Identify which cell holds the provided text, then report its [x, y] central coordinate. 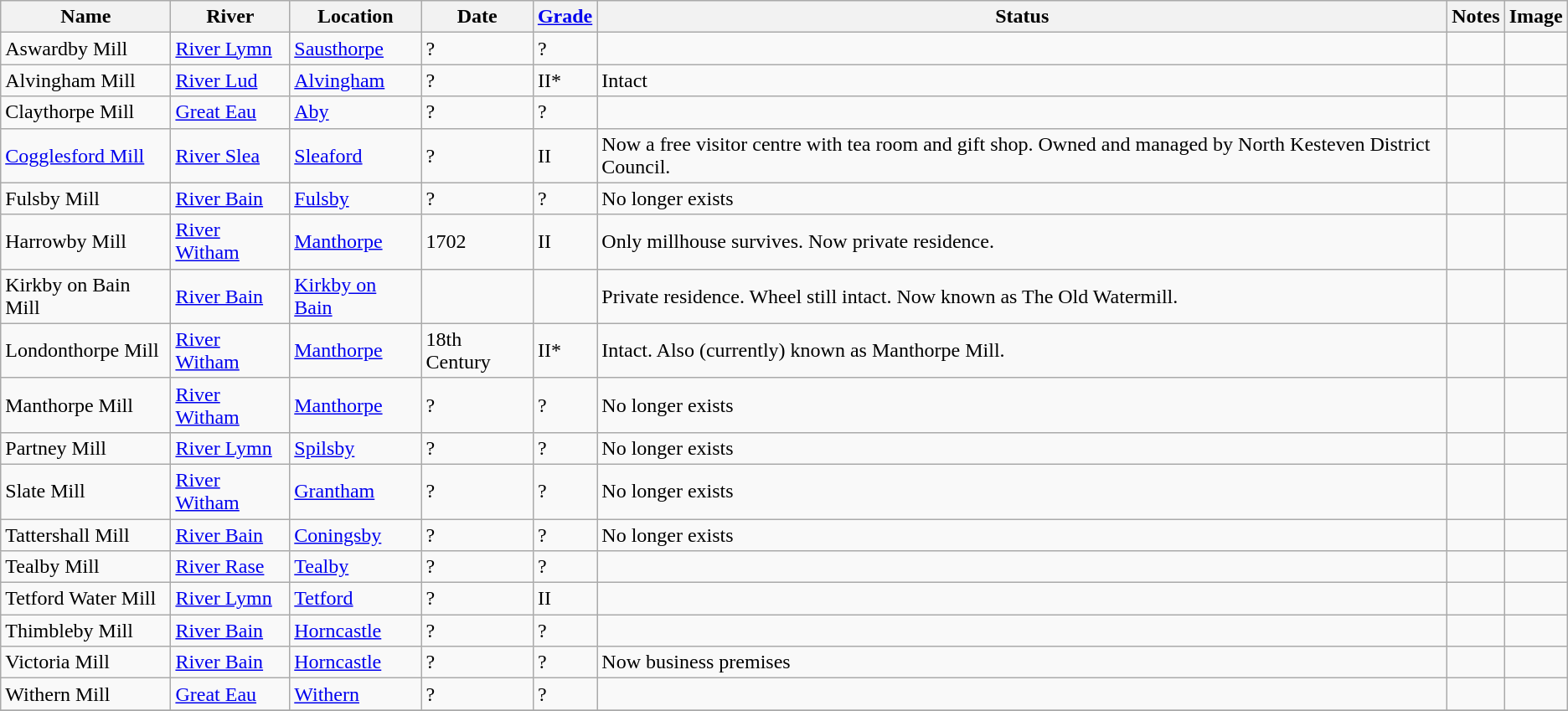
18th Century [477, 350]
Private residence. Wheel still intact. Now known as The Old Watermill. [1022, 296]
Fulsby Mill [85, 198]
Tealby Mill [85, 567]
Intact [1022, 80]
Partney Mill [85, 448]
Intact. Also (currently) known as Manthorpe Mill. [1022, 350]
Spilsby [355, 448]
Status [1022, 17]
Coningsby [355, 535]
Withern Mill [85, 694]
Now a free visitor centre with tea room and gift shop. Owned and managed by North Kesteven District Council. [1022, 156]
Alvingham Mill [85, 80]
Aby [355, 112]
Only millhouse survives. Now private residence. [1022, 241]
Notes [1476, 17]
Cogglesford Mill [85, 156]
1702 [477, 241]
Tattershall Mill [85, 535]
Claythorpe Mill [85, 112]
Fulsby [355, 198]
Tetford Water Mill [85, 599]
Sleaford [355, 156]
Grantham [355, 491]
Sausthorpe [355, 49]
Aswardby Mill [85, 49]
Slate Mill [85, 491]
Image [1536, 17]
Kirkby on Bain [355, 296]
River Rase [230, 567]
Tealby [355, 567]
Name [85, 17]
Victoria Mill [85, 662]
River Lud [230, 80]
River [230, 17]
Tetford [355, 599]
River Slea [230, 156]
Date [477, 17]
Kirkby on Bain Mill [85, 296]
Alvingham [355, 80]
Thimbleby Mill [85, 631]
Withern [355, 694]
Harrowby Mill [85, 241]
Now business premises [1022, 662]
Manthorpe Mill [85, 405]
Londonthorpe Mill [85, 350]
Grade [565, 17]
Location [355, 17]
